Search for the cell housing the specified text and yield its [x, y] center coordinate. 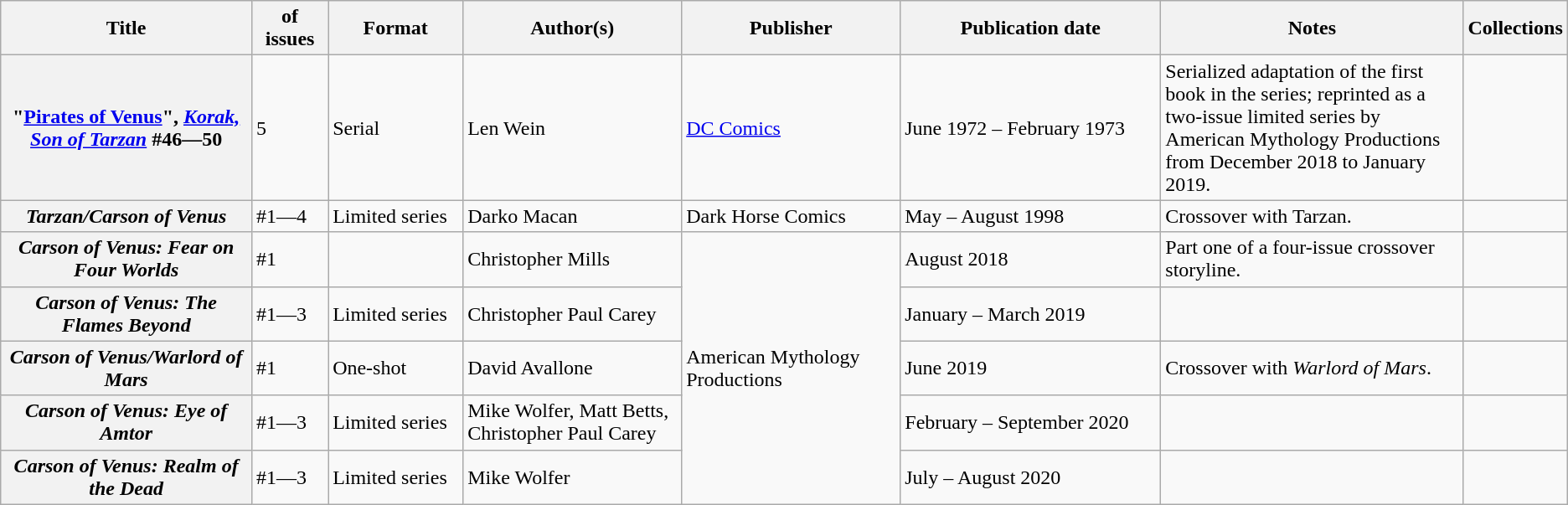
Dark Horse Comics [791, 216]
Crossover with Tarzan. [1312, 216]
Tarzan/Carson of Venus [126, 216]
David Avallone [573, 368]
Format [395, 28]
Author(s) [573, 28]
May – August 1998 [1030, 216]
Carson of Venus: Eye of Amtor [126, 422]
"Pirates of Venus", Korak, Son of Tarzan #46—50 [126, 127]
Crossover with Warlord of Mars. [1312, 368]
Christopher Paul Carey [573, 313]
Mike Wolfer [573, 477]
Mike Wolfer, Matt Betts, Christopher Paul Carey [573, 422]
January – March 2019 [1030, 313]
February – September 2020 [1030, 422]
Publication date [1030, 28]
Publisher [791, 28]
One-shot [395, 368]
July – August 2020 [1030, 477]
5 [290, 127]
Carson of Venus: Realm of the Dead [126, 477]
June 2019 [1030, 368]
Notes [1312, 28]
Collections [1515, 28]
American Mythology Productions [791, 368]
DC Comics [791, 127]
of issues [290, 28]
Len Wein [573, 127]
June 1972 – February 1973 [1030, 127]
#1—4 [290, 216]
Christopher Mills [573, 260]
Carson of Venus/Warlord of Mars [126, 368]
Title [126, 28]
Part one of a four-issue crossover storyline. [1312, 260]
August 2018 [1030, 260]
Carson of Venus: Fear on Four Worlds [126, 260]
Carson of Venus: The Flames Beyond [126, 313]
Darko Macan [573, 216]
Serial [395, 127]
